Scan for the cell matching the given text and deliver its [X, Y] coordinate at center. 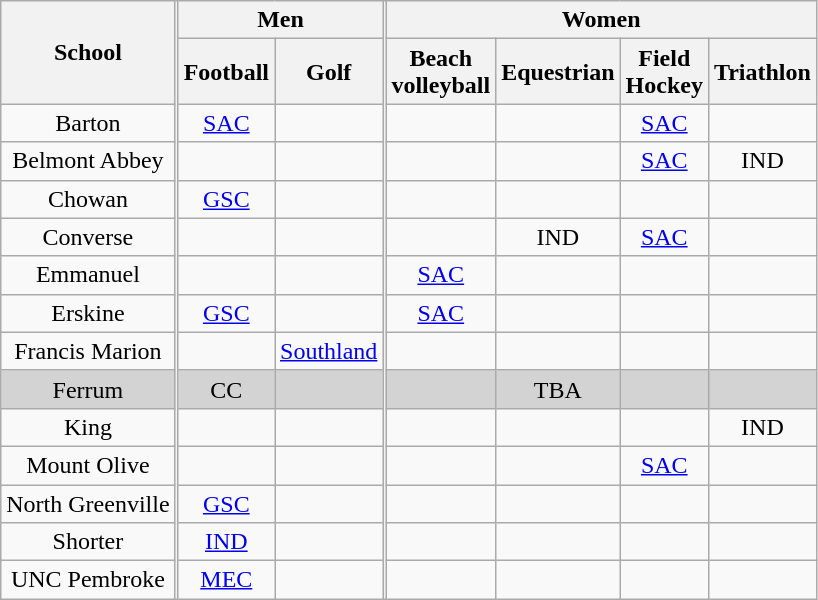
Converse [88, 237]
Erskine [88, 313]
Equestrian [558, 72]
Southland [328, 351]
MEC [226, 580]
Emmanuel [88, 275]
TBA [558, 389]
Women [602, 20]
FieldHockey [664, 72]
Beachvolleyball [441, 72]
Football [226, 72]
UNC Pembroke [88, 580]
North Greenville [88, 503]
Francis Marion [88, 351]
Men [280, 20]
Mount Olive [88, 465]
Chowan [88, 199]
Triathlon [762, 72]
King [88, 427]
Ferrum [88, 389]
School [88, 52]
Golf [328, 72]
Belmont Abbey [88, 161]
CC [226, 389]
Barton [88, 123]
Shorter [88, 542]
